Return the (x, y) coordinate for the center point of the cell that contains the specified text.  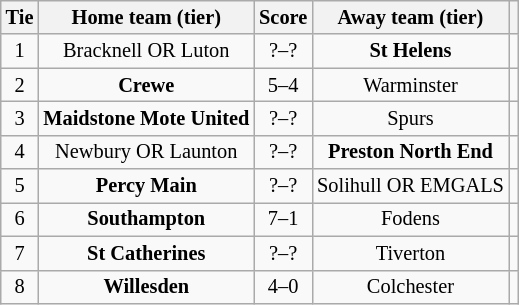
5 (20, 186)
Score (283, 17)
Home team (tier) (146, 17)
Preston North End (410, 152)
7–1 (283, 219)
Away team (tier) (410, 17)
Bracknell OR Luton (146, 51)
Spurs (410, 118)
4–0 (283, 287)
Newbury OR Launton (146, 152)
Southampton (146, 219)
7 (20, 253)
Tie (20, 17)
St Helens (410, 51)
Tiverton (410, 253)
2 (20, 85)
St Catherines (146, 253)
Solihull OR EMGALS (410, 186)
5–4 (283, 85)
Maidstone Mote United (146, 118)
3 (20, 118)
4 (20, 152)
Percy Main (146, 186)
Colchester (410, 287)
Warminster (410, 85)
1 (20, 51)
Crewe (146, 85)
Fodens (410, 219)
8 (20, 287)
Willesden (146, 287)
6 (20, 219)
